Determine the [x, y] coordinate at the center of the cell enclosing the given text.  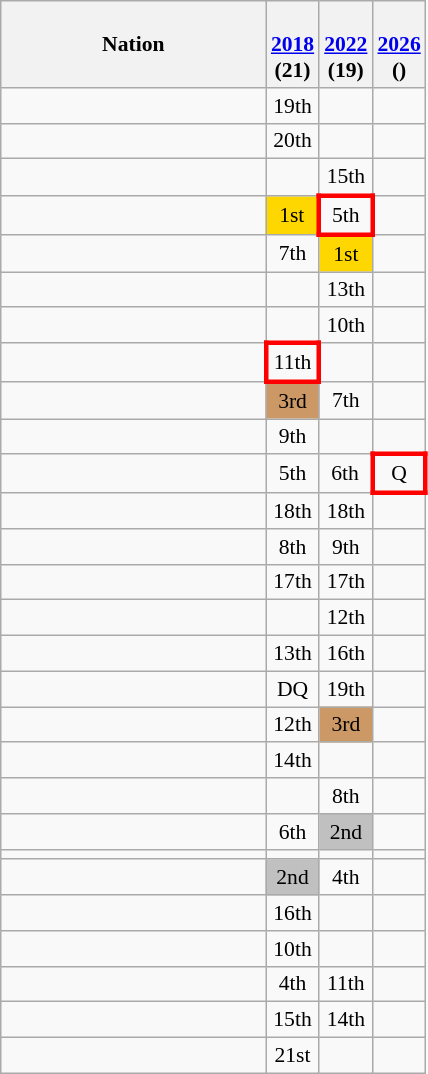
2022 (19) [346, 44]
DQ [292, 689]
2018 (21) [292, 44]
21st [292, 1056]
Q [398, 474]
2026 () [398, 44]
20th [292, 141]
Nation [134, 44]
